Provide the [x, y] coordinate of the cell's center where the given text is located.  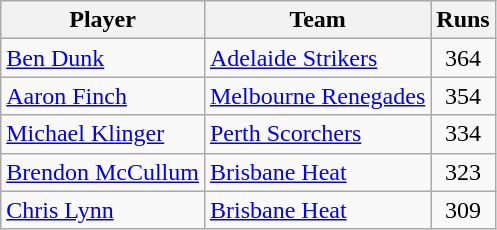
334 [463, 134]
323 [463, 172]
Brendon McCullum [103, 172]
Player [103, 20]
Aaron Finch [103, 96]
Michael Klinger [103, 134]
Adelaide Strikers [317, 58]
364 [463, 58]
309 [463, 210]
Runs [463, 20]
Melbourne Renegades [317, 96]
Ben Dunk [103, 58]
Chris Lynn [103, 210]
354 [463, 96]
Team [317, 20]
Perth Scorchers [317, 134]
